Provide the [x, y] coordinate of the cell's center where the given text is located.  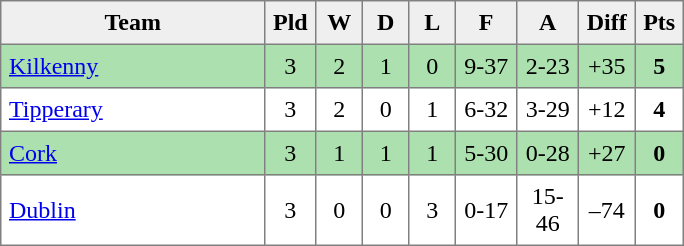
Tipperary [133, 110]
6-32 [486, 110]
Pts [659, 23]
W [339, 23]
–74 [606, 210]
0-17 [486, 210]
2-23 [548, 66]
Cork [133, 153]
Kilkenny [133, 66]
5 [659, 66]
3-29 [548, 110]
15-46 [548, 210]
F [486, 23]
9-37 [486, 66]
A [548, 23]
Team [133, 23]
+35 [606, 66]
L [432, 23]
Diff [606, 23]
0-28 [548, 153]
D [385, 23]
Dublin [133, 210]
4 [659, 110]
5-30 [486, 153]
+12 [606, 110]
+27 [606, 153]
Pld [290, 23]
